Determine the [x, y] coordinate at the center of the cell enclosing the given text.  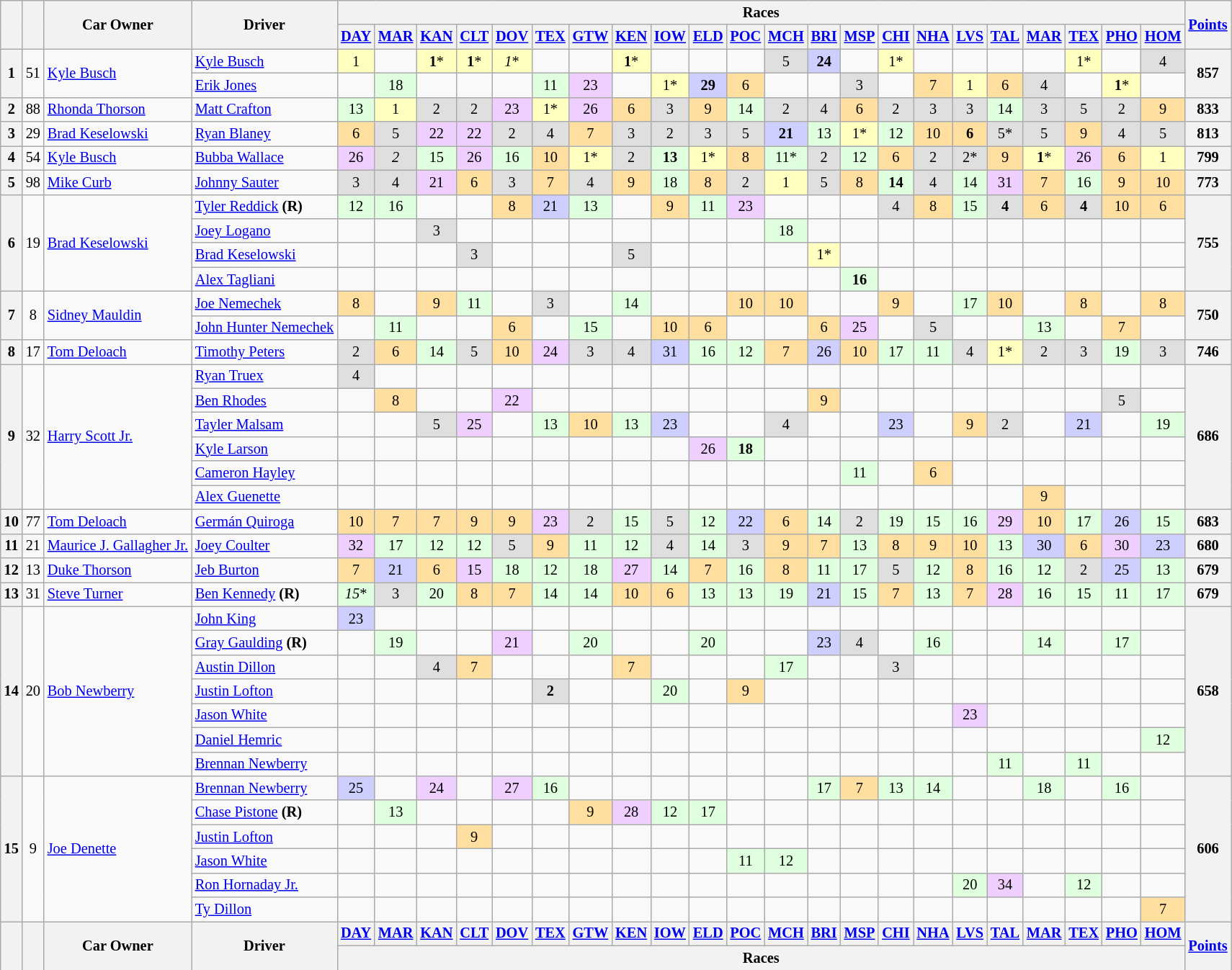
Harry Scott Jr. [118, 436]
833 [1208, 109]
Ron Hornaday Jr. [264, 885]
Gray Gaulding (R) [264, 642]
Bubba Wallace [264, 158]
15* [356, 594]
683 [1208, 521]
606 [1208, 848]
Alex Tagliani [264, 279]
98 [33, 182]
686 [1208, 436]
Steve Turner [118, 594]
Sidney Mauldin [118, 315]
Ty Dillon [264, 910]
Matt Crafton [264, 109]
Chase Pistone (R) [264, 812]
680 [1208, 546]
34 [1005, 885]
Johnny Sauter [264, 182]
Joe Nemechek [264, 303]
Timothy Peters [264, 352]
750 [1208, 315]
51 [33, 73]
2* [970, 158]
Daniel Hemric [264, 740]
Ryan Blaney [264, 134]
Rhonda Thorson [118, 109]
Erik Jones [264, 85]
658 [1208, 691]
54 [33, 158]
Mike Curb [118, 182]
Duke Thorson [118, 570]
Ben Rhodes [264, 400]
Joey Coulter [264, 546]
Germán Quiroga [264, 521]
773 [1208, 182]
746 [1208, 352]
755 [1208, 243]
77 [33, 521]
Ben Kennedy (R) [264, 594]
5* [1005, 134]
Maurice J. Gallagher Jr. [118, 546]
Austin Dillon [264, 667]
Tayler Malsam [264, 424]
Joe Denette [118, 848]
Tyler Reddick (R) [264, 207]
11* [786, 158]
Cameron Hayley [264, 473]
Jeb Burton [264, 570]
88 [33, 109]
Bob Newberry [118, 691]
Ryan Truex [264, 376]
John Hunter Nemechek [264, 328]
John King [264, 619]
Joey Logano [264, 230]
857 [1208, 73]
Kyle Larson [264, 449]
813 [1208, 134]
799 [1208, 158]
Alex Guenette [264, 497]
